Output the (x, y) coordinate of the center of the cell containing the given text.  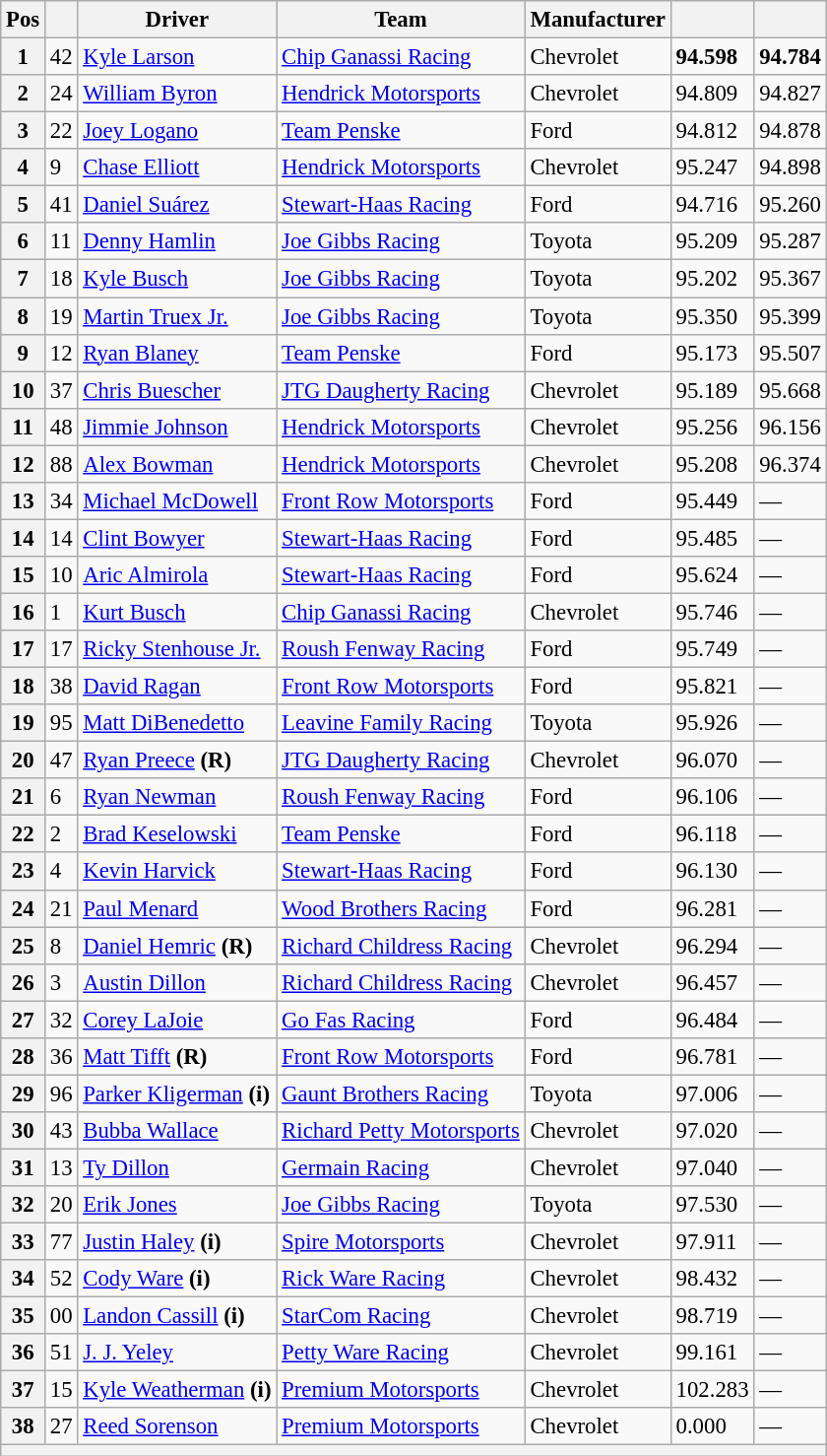
Bubba Wallace (177, 1131)
Gaunt Brothers Racing (401, 1093)
Landon Cassill (i) (177, 1316)
Michael McDowell (177, 501)
94.598 (713, 57)
48 (61, 427)
7 (24, 279)
16 (24, 612)
96.130 (713, 872)
StarCom Racing (401, 1316)
Parker Kligerman (i) (177, 1093)
52 (61, 1279)
95.399 (790, 316)
95.485 (713, 538)
96.156 (790, 427)
96.374 (790, 464)
Driver (177, 20)
96.070 (713, 761)
Paul Menard (177, 908)
Germain Racing (401, 1167)
96.457 (713, 982)
Daniel Hemric (R) (177, 946)
35 (24, 1316)
41 (61, 205)
Clint Bowyer (177, 538)
51 (61, 1353)
Alex Bowman (177, 464)
Corey LaJoie (177, 1020)
26 (24, 982)
Manufacturer (598, 20)
0.000 (713, 1427)
5 (24, 205)
Petty Ware Racing (401, 1353)
Chris Buescher (177, 390)
23 (24, 872)
Denny Hamlin (177, 241)
00 (61, 1316)
Pos (24, 20)
94.898 (790, 167)
Joey Logano (177, 131)
95.746 (713, 612)
95 (61, 723)
31 (24, 1167)
95.256 (713, 427)
42 (61, 57)
Kyle Busch (177, 279)
96.118 (713, 834)
95.449 (713, 501)
98.719 (713, 1316)
96.106 (713, 797)
Ty Dillon (177, 1167)
95.260 (790, 205)
97.006 (713, 1093)
97.530 (713, 1205)
Cody Ware (i) (177, 1279)
95.209 (713, 241)
Brad Keselowski (177, 834)
Kurt Busch (177, 612)
95.189 (713, 390)
28 (24, 1057)
94.809 (713, 94)
96.294 (713, 946)
J. J. Yeley (177, 1353)
97.020 (713, 1131)
95.247 (713, 167)
95.749 (713, 649)
Ryan Newman (177, 797)
29 (24, 1093)
Leavine Family Racing (401, 723)
Team (401, 20)
William Byron (177, 94)
96.281 (713, 908)
Go Fas Racing (401, 1020)
94.716 (713, 205)
94.812 (713, 131)
Daniel Suárez (177, 205)
Reed Sorenson (177, 1427)
77 (61, 1242)
33 (24, 1242)
95.287 (790, 241)
Jimmie Johnson (177, 427)
Justin Haley (i) (177, 1242)
95.624 (713, 575)
95.208 (713, 464)
Kyle Larson (177, 57)
95.367 (790, 279)
95.202 (713, 279)
Matt Tifft (R) (177, 1057)
95.926 (713, 723)
97.040 (713, 1167)
95.350 (713, 316)
Ricky Stenhouse Jr. (177, 649)
94.827 (790, 94)
99.161 (713, 1353)
97.911 (713, 1242)
96 (61, 1093)
Wood Brothers Racing (401, 908)
Erik Jones (177, 1205)
88 (61, 464)
Ryan Preece (R) (177, 761)
Rick Ware Racing (401, 1279)
30 (24, 1131)
Martin Truex Jr. (177, 316)
Ryan Blaney (177, 353)
Austin Dillon (177, 982)
Kevin Harvick (177, 872)
Aric Almirola (177, 575)
David Ragan (177, 687)
102.283 (713, 1390)
43 (61, 1131)
95.668 (790, 390)
98.432 (713, 1279)
94.784 (790, 57)
Kyle Weatherman (i) (177, 1390)
95.173 (713, 353)
94.878 (790, 131)
Matt DiBenedetto (177, 723)
25 (24, 946)
95.821 (713, 687)
47 (61, 761)
Chase Elliott (177, 167)
96.781 (713, 1057)
Spire Motorsports (401, 1242)
95.507 (790, 353)
96.484 (713, 1020)
Richard Petty Motorsports (401, 1131)
